Determine the [x, y] coordinate at the center of the cell enclosing the given text.  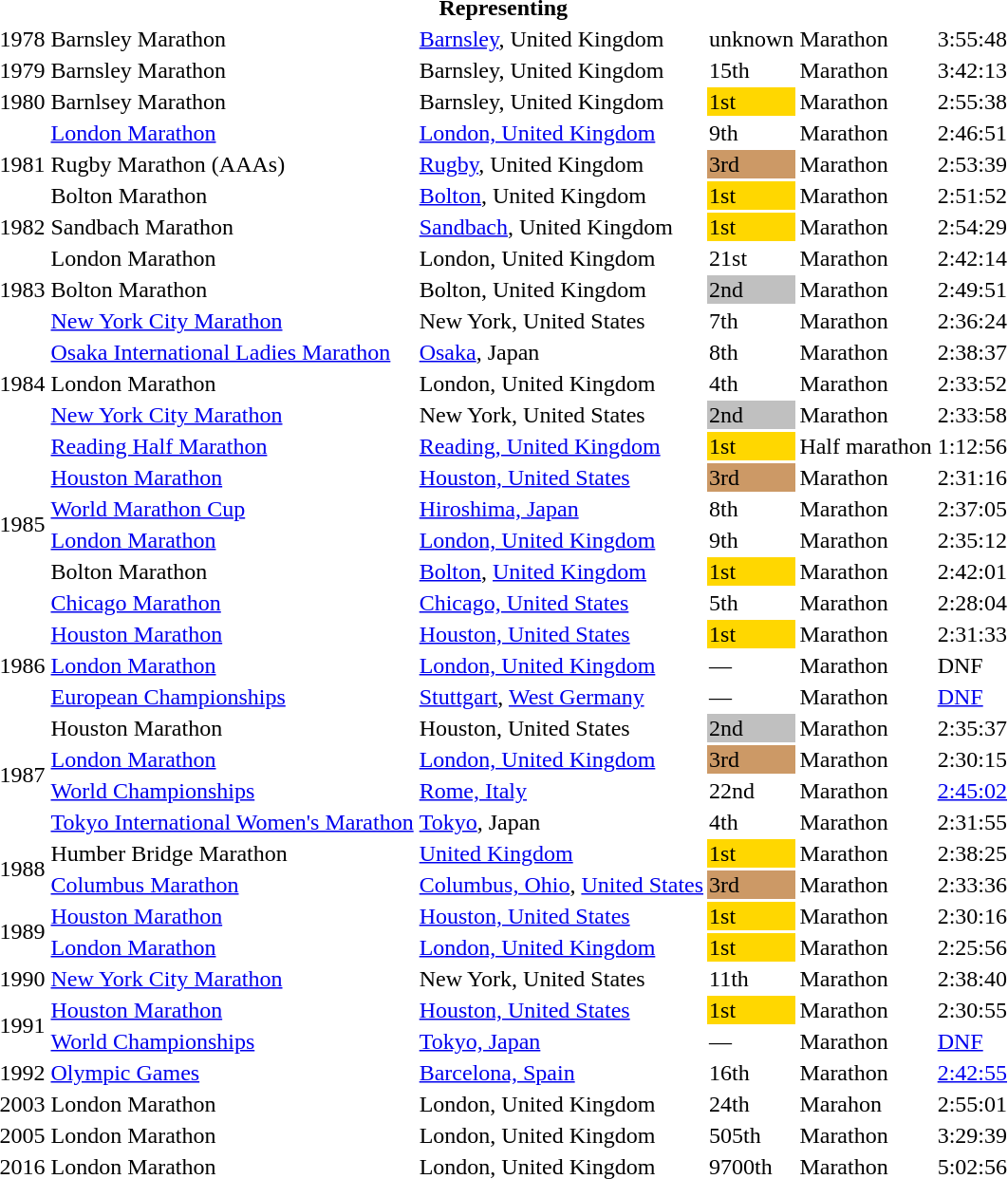
2:33:36 [972, 885]
11th [752, 979]
7th [752, 321]
Reading Half Marathon [232, 446]
2:49:51 [972, 290]
2:35:37 [972, 728]
2:33:58 [972, 415]
2:42:14 [972, 258]
Hiroshima, Japan [561, 509]
2:30:16 [972, 916]
2:36:24 [972, 321]
Sandbach, United Kingdom [561, 227]
Rugby Marathon (AAAs) [232, 164]
2:38:25 [972, 853]
Rome, Italy [561, 791]
Half marathon [866, 446]
21st [752, 258]
2:53:39 [972, 164]
Barcelona, Spain [561, 1073]
16th [752, 1073]
2:28:04 [972, 603]
3:29:39 [972, 1135]
Tokyo International Women's Marathon [232, 822]
3:55:48 [972, 39]
2:30:55 [972, 1010]
15th [752, 70]
Osaka International Ladies Marathon [232, 352]
World Marathon Cup [232, 509]
2:54:29 [972, 227]
2:55:01 [972, 1104]
European Championships [232, 697]
2:51:52 [972, 196]
22nd [752, 791]
unknown [752, 39]
Stuttgart, West Germany [561, 697]
Columbus Marathon [232, 885]
Sandbach Marathon [232, 227]
2:42:01 [972, 571]
Chicago, United States [561, 603]
24th [752, 1104]
Marahon [866, 1104]
5th [752, 603]
Olympic Games [232, 1073]
2:33:52 [972, 384]
2:46:51 [972, 133]
Humber Bridge Marathon [232, 853]
1:12:56 [972, 446]
Osaka, Japan [561, 352]
3:42:13 [972, 70]
2:42:55 [972, 1073]
2:45:02 [972, 791]
Rugby, United Kingdom [561, 164]
2:31:33 [972, 634]
United Kingdom [561, 853]
Barnlsey Marathon [232, 102]
Columbus, Ohio, United States [561, 885]
2:37:05 [972, 509]
505th [752, 1135]
Chicago Marathon [232, 603]
2:38:40 [972, 979]
2:38:37 [972, 352]
Reading, United Kingdom [561, 446]
2:31:55 [972, 822]
2:30:15 [972, 759]
2:31:16 [972, 477]
2:55:38 [972, 102]
2:35:12 [972, 540]
2:25:56 [972, 947]
